Provide the (x, y) coordinate of the cell's center where the given text is located.  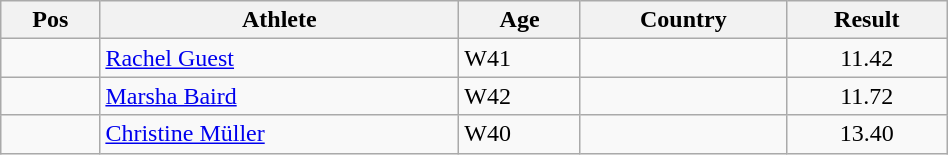
Christine Müller (280, 134)
Marsha Baird (280, 96)
Rachel Guest (280, 58)
Pos (50, 20)
Result (866, 20)
W42 (520, 96)
Country (683, 20)
Athlete (280, 20)
11.72 (866, 96)
W41 (520, 58)
11.42 (866, 58)
W40 (520, 134)
13.40 (866, 134)
Age (520, 20)
